Detect which cell encompasses the target text, then output its [X, Y] center coordinate. 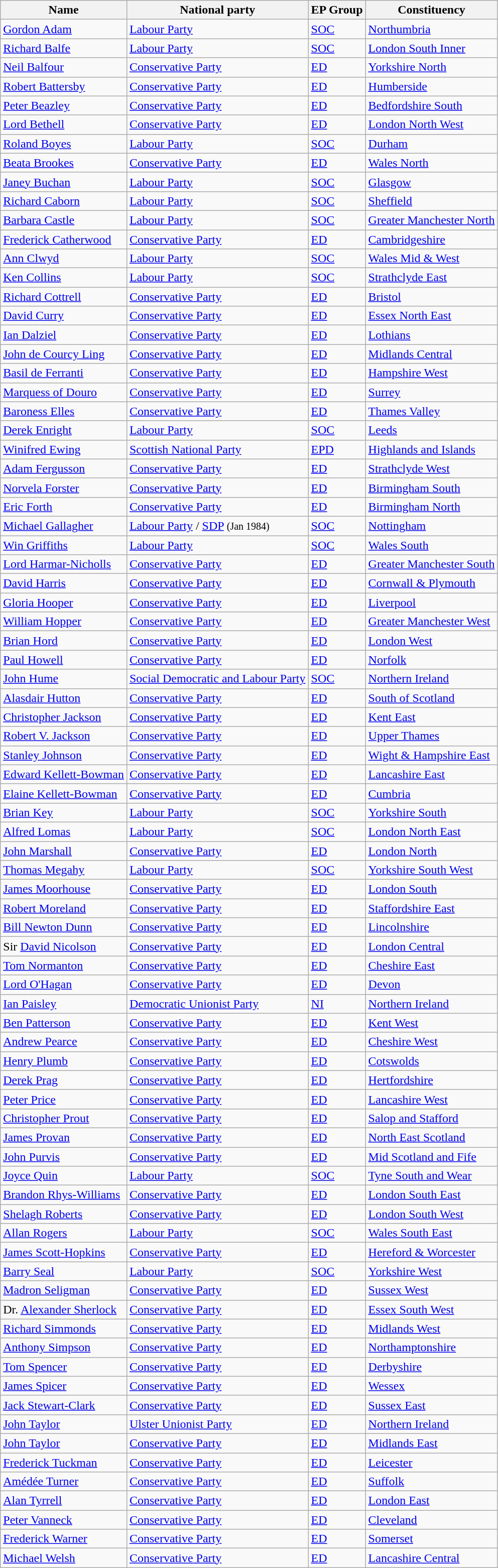
Northumbria [432, 29]
Frederick Tuckman [64, 1463]
Surrey [432, 392]
Roland Boyes [64, 144]
Frederick Catherwood [64, 239]
Constituency [432, 10]
Richard Simmonds [64, 1329]
John de Courcy Ling [64, 354]
Highlands and Islands [432, 449]
Sussex West [432, 1290]
Bill Newton Dunn [64, 927]
Midlands East [432, 1443]
EP Group [337, 10]
Scottish National Party [217, 449]
Cheshire East [432, 966]
Hampshire West [432, 373]
Liverpool [432, 602]
Yorkshire West [432, 1271]
Alfred Lomas [64, 831]
James Scott-Hopkins [64, 1252]
Cleveland [432, 1520]
Derbyshire [432, 1367]
London Central [432, 946]
Beata Brookes [64, 163]
Neil Balfour [64, 67]
Michael Gallagher [64, 526]
Allan Rogers [64, 1233]
London North [432, 851]
Upper Thames [432, 736]
Wales North [432, 163]
Essex North East [432, 316]
Frederick Warner [64, 1539]
John Hume [64, 679]
Christopher Jackson [64, 717]
Yorkshire South [432, 812]
Yorkshire South West [432, 870]
Andrew Pearce [64, 1042]
Norfolk [432, 660]
Mid Scotland and Fife [432, 1156]
Greater Manchester South [432, 564]
Alasdair Hutton [64, 698]
Ian Dalziel [64, 335]
South of Scotland [432, 698]
Adam Fergusson [64, 468]
Kent East [432, 717]
Somerset [432, 1539]
Edward Kellett-Bowman [64, 774]
Janey Buchan [64, 182]
Humberside [432, 86]
Durham [432, 144]
Sheffield [432, 201]
Democratic Unionist Party [217, 1004]
John Purvis [64, 1156]
Peter Price [64, 1099]
Sir David Nicolson [64, 946]
London South West [432, 1214]
James Moorhouse [64, 889]
Cambridgeshire [432, 239]
Wales Mid & West [432, 259]
Thomas Megahy [64, 870]
Cornwall & Plymouth [432, 583]
London North East [432, 831]
Greater Manchester North [432, 220]
Greater Manchester West [432, 622]
James Provan [64, 1137]
Robert Moreland [64, 908]
Henry Plumb [64, 1061]
Suffolk [432, 1482]
Gloria Hooper [64, 602]
Brian Hord [64, 641]
Win Griffiths [64, 545]
Lord Bethell [64, 125]
Eric Forth [64, 507]
London North West [432, 125]
Robert Battersby [64, 86]
Peter Beazley [64, 105]
Wight & Hampshire East [432, 755]
Alan Tyrrell [64, 1501]
David Curry [64, 316]
Tom Normanton [64, 966]
Nottingham [432, 526]
Ann Clwyd [64, 259]
Wales South East [432, 1233]
Tyne South and Wear [432, 1176]
Bedfordshire South [432, 105]
Lancashire Central [432, 1558]
Richard Caborn [64, 201]
Glasgow [432, 182]
Christopher Prout [64, 1118]
London West [432, 641]
London South [432, 889]
Name [64, 10]
Lord O'Hagan [64, 985]
Bristol [432, 297]
Richard Balfe [64, 48]
John Marshall [64, 851]
Social Democratic and Labour Party [217, 679]
Amédée Turner [64, 1482]
Shelagh Roberts [64, 1214]
Labour Party / SDP (Jan 1984) [217, 526]
NI [337, 1004]
Lothians [432, 335]
Basil de Ferranti [64, 373]
Cheshire West [432, 1042]
Brandon Rhys-Williams [64, 1195]
Staffordshire East [432, 908]
Leicester [432, 1463]
Ben Patterson [64, 1023]
Tom Spencer [64, 1367]
Wales South [432, 545]
Cotswolds [432, 1061]
Madron Seligman [64, 1290]
Anthony Simpson [64, 1348]
London South Inner [432, 48]
Paul Howell [64, 660]
Michael Welsh [64, 1558]
Lincolnshire [432, 927]
Devon [432, 985]
Robert V. Jackson [64, 736]
Northamptonshire [432, 1348]
Gordon Adam [64, 29]
Stanley Johnson [64, 755]
Dr. Alexander Sherlock [64, 1309]
Ken Collins [64, 278]
Yorkshire North [432, 67]
Winifred Ewing [64, 449]
North East Scotland [432, 1137]
Midlands Central [432, 354]
Lord Harmar-Nicholls [64, 564]
Lancashire East [432, 774]
Sussex East [432, 1405]
Leeds [432, 430]
Hereford & Worcester [432, 1252]
James Spicer [64, 1386]
Barbara Castle [64, 220]
EPD [337, 449]
Brian Key [64, 812]
National party [217, 10]
David Harris [64, 583]
Norvela Forster [64, 488]
Joyce Quin [64, 1176]
Strathclyde East [432, 278]
Barry Seal [64, 1271]
Derek Prag [64, 1080]
Richard Cottrell [64, 297]
Birmingham North [432, 507]
Baroness Elles [64, 411]
Midlands West [432, 1329]
Lancashire West [432, 1099]
Cumbria [432, 793]
William Hopper [64, 622]
Ian Paisley [64, 1004]
Birmingham South [432, 488]
London South East [432, 1195]
Hertfordshire [432, 1080]
London East [432, 1501]
Kent West [432, 1023]
Jack Stewart-Clark [64, 1405]
Essex South West [432, 1309]
Elaine Kellett-Bowman [64, 793]
Salop and Stafford [432, 1118]
Peter Vanneck [64, 1520]
Thames Valley [432, 411]
Wessex [432, 1386]
Derek Enright [64, 430]
Marquess of Douro [64, 392]
Ulster Unionist Party [217, 1424]
Strathclyde West [432, 468]
